Return the [X, Y] coordinate for the center point of the cell that contains the specified text.  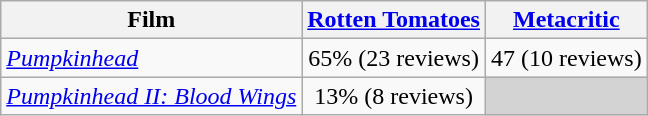
13% (8 reviews) [394, 96]
Rotten Tomatoes [394, 20]
Pumpkinhead II: Blood Wings [152, 96]
47 (10 reviews) [566, 58]
65% (23 reviews) [394, 58]
Metacritic [566, 20]
Film [152, 20]
Pumpkinhead [152, 58]
